From the cell containing the given text, extract its center point as (x, y) coordinate. 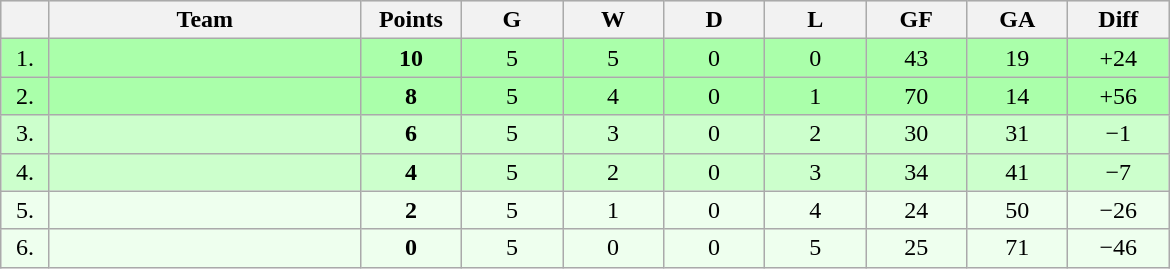
W (612, 20)
GA (1018, 20)
24 (916, 210)
34 (916, 172)
4. (26, 172)
6. (26, 248)
50 (1018, 210)
+56 (1118, 96)
30 (916, 134)
2. (26, 96)
10 (410, 58)
5. (26, 210)
Points (410, 20)
1. (26, 58)
GF (916, 20)
41 (1018, 172)
31 (1018, 134)
G (512, 20)
43 (916, 58)
Team (204, 20)
−46 (1118, 248)
70 (916, 96)
−1 (1118, 134)
D (714, 20)
L (816, 20)
3. (26, 134)
25 (916, 248)
8 (410, 96)
14 (1018, 96)
+24 (1118, 58)
71 (1018, 248)
6 (410, 134)
−26 (1118, 210)
19 (1018, 58)
Diff (1118, 20)
−7 (1118, 172)
